For the text-containing cell, return its midpoint in (x, y) coordinate format. 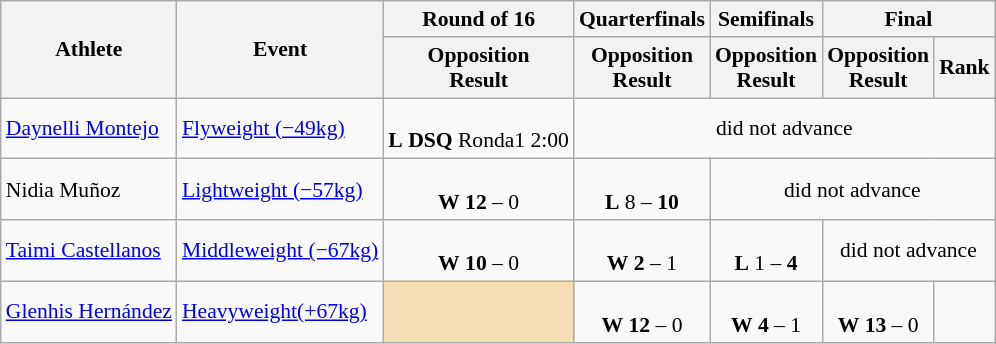
Athlete (89, 50)
Event (280, 50)
Glenhis Hernández (89, 312)
Heavyweight(+67kg) (280, 312)
Middleweight (−67kg) (280, 250)
Quarterfinals (642, 19)
Lightweight (−57kg) (280, 190)
W 10 – 0 (478, 250)
Rank (964, 68)
Daynelli Montejo (89, 128)
Final (908, 19)
Round of 16 (478, 19)
Semifinals (766, 19)
L 1 – 4 (766, 250)
Taimi Castellanos (89, 250)
Flyweight (−49kg) (280, 128)
Nidia Muñoz (89, 190)
W 4 – 1 (766, 312)
W 13 – 0 (878, 312)
W 2 – 1 (642, 250)
L 8 – 10 (642, 190)
L DSQ Ronda1 2:00 (478, 128)
